Output the (X, Y) coordinate of the center of the cell containing the given text.  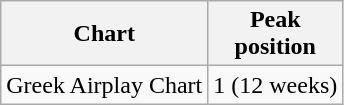
Chart (104, 34)
1 (12 weeks) (276, 85)
Peakposition (276, 34)
Greek Airplay Chart (104, 85)
